From the cell containing the given text, extract its center point as (x, y) coordinate. 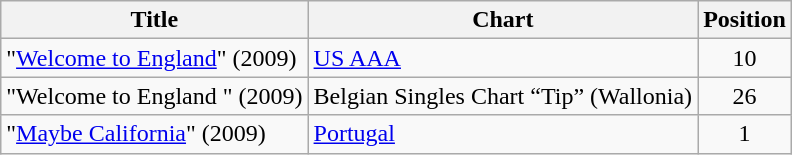
Title (154, 20)
"Welcome to England " (2009) (154, 96)
26 (745, 96)
Position (745, 20)
"Welcome to England" (2009) (154, 58)
US AAA (503, 58)
Portugal (503, 134)
1 (745, 134)
Chart (503, 20)
Belgian Singles Chart “Tip” (Wallonia) (503, 96)
10 (745, 58)
"Maybe California" (2009) (154, 134)
